Identify which cell holds the provided text, then report its [x, y] central coordinate. 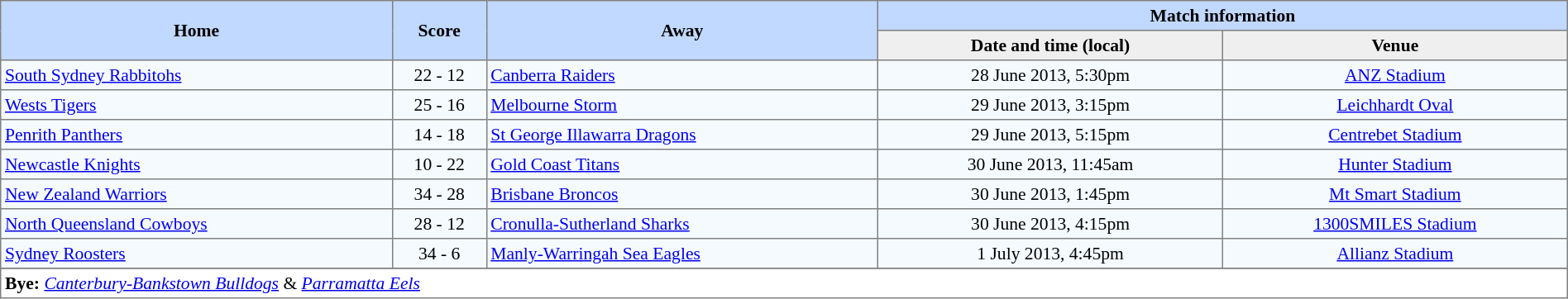
29 June 2013, 5:15pm [1050, 135]
Gold Coast Titans [682, 164]
10 - 22 [439, 164]
30 June 2013, 1:45pm [1050, 194]
25 - 16 [439, 105]
South Sydney Rabbitohs [197, 75]
14 - 18 [439, 135]
Date and time (local) [1050, 45]
Away [682, 31]
Allianz Stadium [1394, 254]
Bye: Canterbury-Bankstown Bulldogs & Parramatta Eels [784, 283]
29 June 2013, 3:15pm [1050, 105]
Penrith Panthers [197, 135]
28 June 2013, 5:30pm [1050, 75]
1300SMILES Stadium [1394, 224]
Cronulla-Sutherland Sharks [682, 224]
Score [439, 31]
ANZ Stadium [1394, 75]
Match information [1223, 16]
New Zealand Warriors [197, 194]
Home [197, 31]
Hunter Stadium [1394, 164]
Wests Tigers [197, 105]
St George Illawarra Dragons [682, 135]
Melbourne Storm [682, 105]
Sydney Roosters [197, 254]
Newcastle Knights [197, 164]
North Queensland Cowboys [197, 224]
30 June 2013, 11:45am [1050, 164]
34 - 28 [439, 194]
Manly-Warringah Sea Eagles [682, 254]
Venue [1394, 45]
34 - 6 [439, 254]
Canberra Raiders [682, 75]
Leichhardt Oval [1394, 105]
Mt Smart Stadium [1394, 194]
30 June 2013, 4:15pm [1050, 224]
22 - 12 [439, 75]
Brisbane Broncos [682, 194]
1 July 2013, 4:45pm [1050, 254]
28 - 12 [439, 224]
Centrebet Stadium [1394, 135]
